Scan for the cell matching the given text and deliver its [X, Y] coordinate at center. 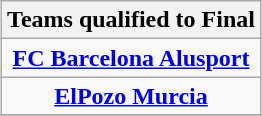
ElPozo Murcia [132, 96]
FC Barcelona Alusport [132, 58]
Teams qualified to Final [132, 20]
